Locate the cell with the specified text and output its [x, y] center coordinate. 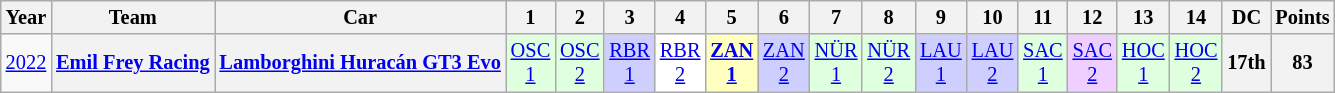
2022 [26, 63]
Team [132, 17]
ZAN1 [732, 63]
HOC1 [1144, 63]
SAC1 [1042, 63]
8 [888, 17]
Lamborghini Huracán GT3 Evo [360, 63]
1 [530, 17]
14 [1196, 17]
LAU1 [941, 63]
LAU2 [993, 63]
Year [26, 17]
11 [1042, 17]
Points [1302, 17]
Car [360, 17]
NÜR1 [836, 63]
83 [1302, 63]
HOC2 [1196, 63]
OSC1 [530, 63]
5 [732, 17]
RBR1 [629, 63]
NÜR2 [888, 63]
4 [680, 17]
12 [1092, 17]
SAC2 [1092, 63]
6 [784, 17]
7 [836, 17]
9 [941, 17]
17th [1246, 63]
13 [1144, 17]
3 [629, 17]
DC [1246, 17]
OSC2 [580, 63]
Emil Frey Racing [132, 63]
2 [580, 17]
RBR2 [680, 63]
10 [993, 17]
ZAN2 [784, 63]
